Output the (x, y) coordinate of the center of the cell containing the given text.  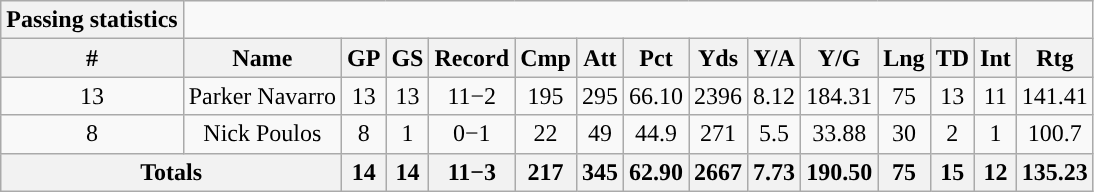
Passing statistics (92, 20)
345 (600, 172)
Rtg (1054, 58)
Totals (172, 172)
11−3 (472, 172)
Record (472, 58)
Nick Poulos (262, 134)
100.7 (1054, 134)
GP (363, 58)
15 (952, 172)
Cmp (546, 58)
Y/G (840, 58)
Y/A (774, 58)
# (92, 58)
135.23 (1054, 172)
11 (996, 96)
TD (952, 58)
11−2 (472, 96)
Yds (718, 58)
7.73 (774, 172)
62.90 (656, 172)
66.10 (656, 96)
0−1 (472, 134)
195 (546, 96)
184.31 (840, 96)
5.5 (774, 134)
2 (952, 134)
Att (600, 58)
33.88 (840, 134)
271 (718, 134)
190.50 (840, 172)
Parker Navarro (262, 96)
Name (262, 58)
8.12 (774, 96)
Pct (656, 58)
GS (408, 58)
Int (996, 58)
2667 (718, 172)
12 (996, 172)
295 (600, 96)
30 (904, 134)
49 (600, 134)
2396 (718, 96)
22 (546, 134)
141.41 (1054, 96)
Lng (904, 58)
217 (546, 172)
44.9 (656, 134)
